Output the [X, Y] coordinate of the center of the cell containing the given text.  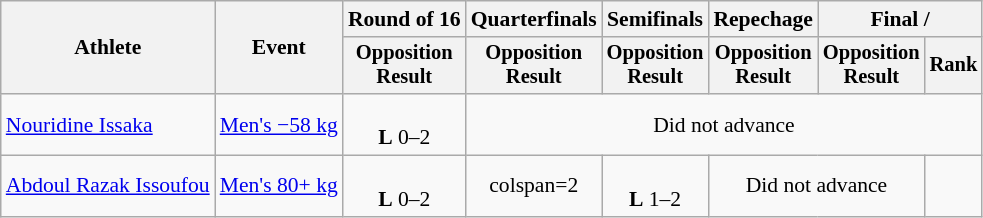
Abdoul Razak Issoufou [108, 186]
Final / [900, 19]
Semifinals [656, 19]
Men's 80+ kg [279, 186]
Quarterfinals [534, 19]
L 1–2 [656, 186]
Men's −58 kg [279, 124]
colspan=2 [534, 186]
Nouridine Issaka [108, 124]
Repechage [763, 19]
Rank [954, 66]
Round of 16 [404, 19]
Event [279, 48]
Athlete [108, 48]
